Extract the [X, Y] coordinate from the center of the cell holding the provided text.  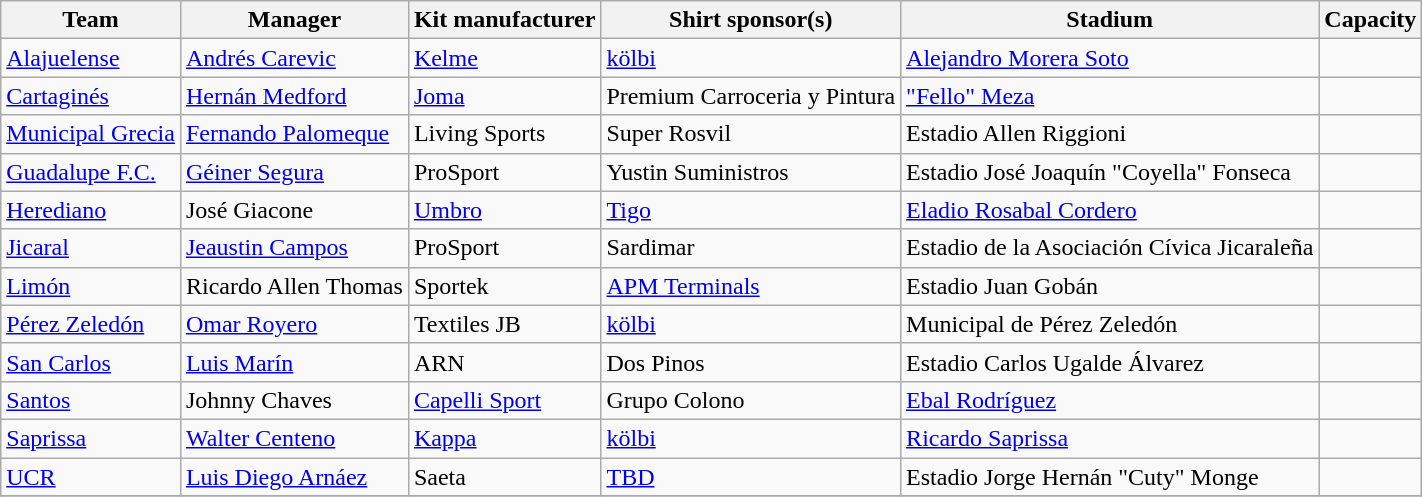
Estadio Jorge Hernán "Cuty" Monge [1110, 477]
Joma [504, 96]
Ricardo Allen Thomas [294, 286]
Luis Diego Arnáez [294, 477]
Manager [294, 20]
Stadium [1110, 20]
Super Rosvil [751, 134]
Kappa [504, 438]
Guadalupe F.C. [91, 172]
Alejandro Morera Soto [1110, 58]
Sportek [504, 286]
Walter Centeno [294, 438]
Dos Pinos [751, 362]
San Carlos [91, 362]
Omar Royero [294, 324]
Tigo [751, 210]
UCR [91, 477]
Limón [91, 286]
Textiles JB [504, 324]
Capacity [1370, 20]
Jicaral [91, 248]
Santos [91, 400]
Umbro [504, 210]
José Giacone [294, 210]
Team [91, 20]
Alajuelense [91, 58]
Cartaginés [91, 96]
Capelli Sport [504, 400]
Estadio Allen Riggioni [1110, 134]
Ebal Rodríguez [1110, 400]
Municipal Grecia [91, 134]
Kelme [504, 58]
Hernán Medford [294, 96]
ARN [504, 362]
Géiner Segura [294, 172]
Pérez Zeledón [91, 324]
Eladio Rosabal Cordero [1110, 210]
Johnny Chaves [294, 400]
Jeaustin Campos [294, 248]
Estadio José Joaquín "Coyella" Fonseca [1110, 172]
Estadio Juan Gobán [1110, 286]
Herediano [91, 210]
Premium Carroceria y Pintura [751, 96]
APM Terminals [751, 286]
Yustin Suministros [751, 172]
Shirt sponsor(s) [751, 20]
Living Sports [504, 134]
Estadio de la Asociación Cívica Jicaraleña [1110, 248]
Grupo Colono [751, 400]
Estadio Carlos Ugalde Álvarez [1110, 362]
Luis Marín [294, 362]
Saeta [504, 477]
Municipal de Pérez Zeledón [1110, 324]
Sardimar [751, 248]
Fernando Palomeque [294, 134]
TBD [751, 477]
Saprissa [91, 438]
Kit manufacturer [504, 20]
Andrés Carevic [294, 58]
"Fello" Meza [1110, 96]
Ricardo Saprissa [1110, 438]
